Scan for the cell matching the given text and deliver its [X, Y] coordinate at center. 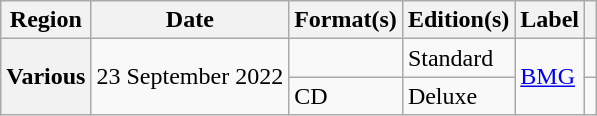
CD [346, 96]
Edition(s) [458, 20]
BMG [550, 77]
Standard [458, 58]
Label [550, 20]
Various [46, 77]
23 September 2022 [190, 77]
Format(s) [346, 20]
Date [190, 20]
Deluxe [458, 96]
Region [46, 20]
